Search for the cell housing the specified text and yield its [X, Y] center coordinate. 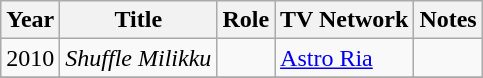
Shuffle Milikku [138, 58]
Notes [448, 20]
Year [30, 20]
Title [138, 20]
TV Network [344, 20]
Astro Ria [344, 58]
2010 [30, 58]
Role [246, 20]
